Search for the cell housing the specified text and yield its (x, y) center coordinate. 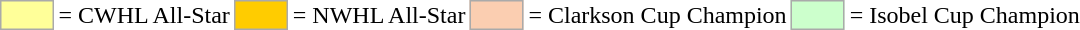
= NWHL All-Star (379, 15)
= CWHL All-Star (144, 15)
= Clarkson Cup Champion (658, 15)
